Return (x, y) of the center of cell containing provided text 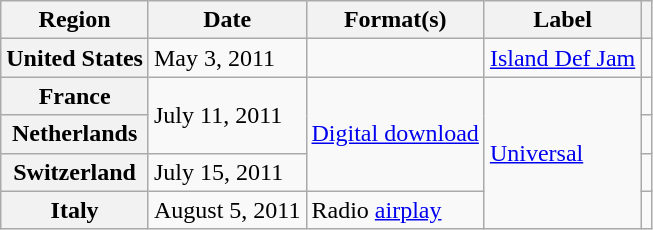
Island Def Jam (562, 58)
Netherlands (75, 134)
Universal (562, 153)
Digital download (395, 134)
France (75, 96)
Italy (75, 210)
Label (562, 20)
May 3, 2011 (227, 58)
Switzerland (75, 172)
July 15, 2011 (227, 172)
Format(s) (395, 20)
Date (227, 20)
Radio airplay (395, 210)
United States (75, 58)
July 11, 2011 (227, 115)
August 5, 2011 (227, 210)
Region (75, 20)
